Detect which cell encompasses the target text, then output its [X, Y] center coordinate. 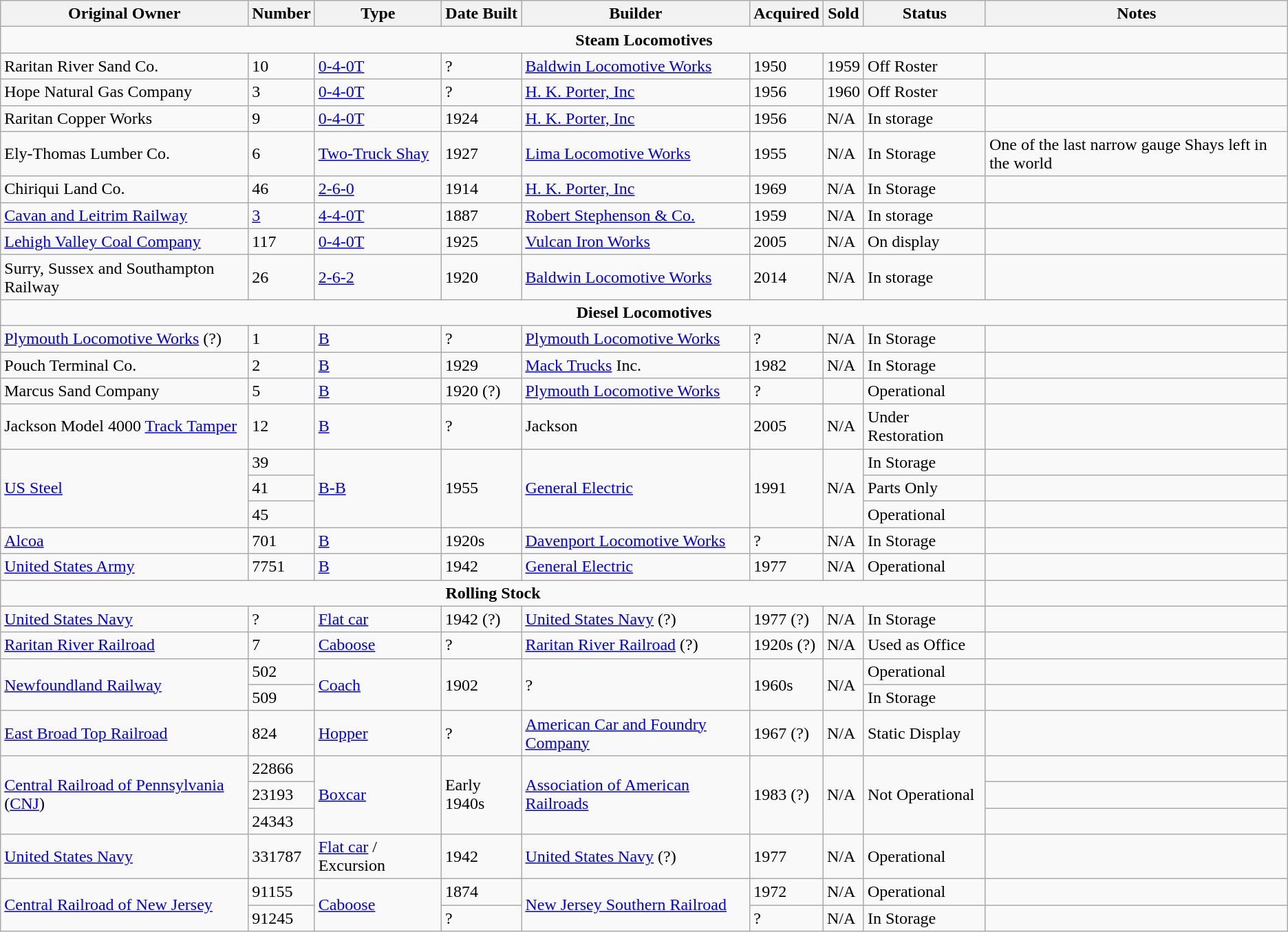
Marcus Sand Company [125, 391]
2-6-0 [378, 189]
24343 [281, 821]
1 [281, 338]
Raritan River Sand Co. [125, 66]
1967 (?) [787, 733]
Diesel Locomotives [644, 312]
1972 [787, 892]
91245 [281, 918]
1929 [482, 365]
Steam Locomotives [644, 40]
Hopper [378, 733]
502 [281, 671]
7751 [281, 567]
Davenport Locomotive Works [636, 541]
Notes [1137, 14]
Surry, Sussex and Southampton Railway [125, 277]
Chiriqui Land Co. [125, 189]
Ely-Thomas Lumber Co. [125, 154]
Acquired [787, 14]
331787 [281, 857]
1920s [482, 541]
Boxcar [378, 794]
1924 [482, 118]
Lima Locomotive Works [636, 154]
1920 (?) [482, 391]
1920 [482, 277]
2014 [787, 277]
Robert Stephenson & Co. [636, 215]
1960 [844, 92]
Parts Only [925, 488]
Status [925, 14]
2 [281, 365]
23193 [281, 794]
1920s (?) [787, 645]
1969 [787, 189]
Mack Trucks Inc. [636, 365]
824 [281, 733]
4-4-0T [378, 215]
Sold [844, 14]
Type [378, 14]
Lehigh Valley Coal Company [125, 241]
Pouch Terminal Co. [125, 365]
91155 [281, 892]
Static Display [925, 733]
Under Restoration [925, 426]
Central Railroad of New Jersey [125, 905]
Raritan River Railroad (?) [636, 645]
12 [281, 426]
Vulcan Iron Works [636, 241]
Association of American Railroads [636, 794]
1942 (?) [482, 619]
1925 [482, 241]
1982 [787, 365]
5 [281, 391]
On display [925, 241]
1927 [482, 154]
1874 [482, 892]
American Car and Foundry Company [636, 733]
New Jersey Southern Railroad [636, 905]
1902 [482, 684]
46 [281, 189]
Flat car [378, 619]
Newfoundland Railway [125, 684]
Plymouth Locomotive Works (?) [125, 338]
Raritan River Railroad [125, 645]
Raritan Copper Works [125, 118]
1960s [787, 684]
Builder [636, 14]
6 [281, 154]
East Broad Top Railroad [125, 733]
45 [281, 514]
Used as Office [925, 645]
Cavan and Leitrim Railway [125, 215]
9 [281, 118]
Flat car / Excursion [378, 857]
1887 [482, 215]
Original Owner [125, 14]
Alcoa [125, 541]
Rolling Stock [493, 593]
7 [281, 645]
Date Built [482, 14]
10 [281, 66]
1991 [787, 488]
Two-Truck Shay [378, 154]
41 [281, 488]
US Steel [125, 488]
701 [281, 541]
1983 (?) [787, 794]
39 [281, 462]
509 [281, 697]
1950 [787, 66]
Hope Natural Gas Company [125, 92]
United States Army [125, 567]
Number [281, 14]
Not Operational [925, 794]
B-B [378, 488]
Jackson Model 4000 Track Tamper [125, 426]
22866 [281, 768]
One of the last narrow gauge Shays left in the world [1137, 154]
Central Railroad of Pennsylvania (CNJ) [125, 794]
Early 1940s [482, 794]
Coach [378, 684]
26 [281, 277]
2-6-2 [378, 277]
1914 [482, 189]
Jackson [636, 426]
1977 (?) [787, 619]
117 [281, 241]
